Provide the [X, Y] coordinate of the cell's center where the given text is located.  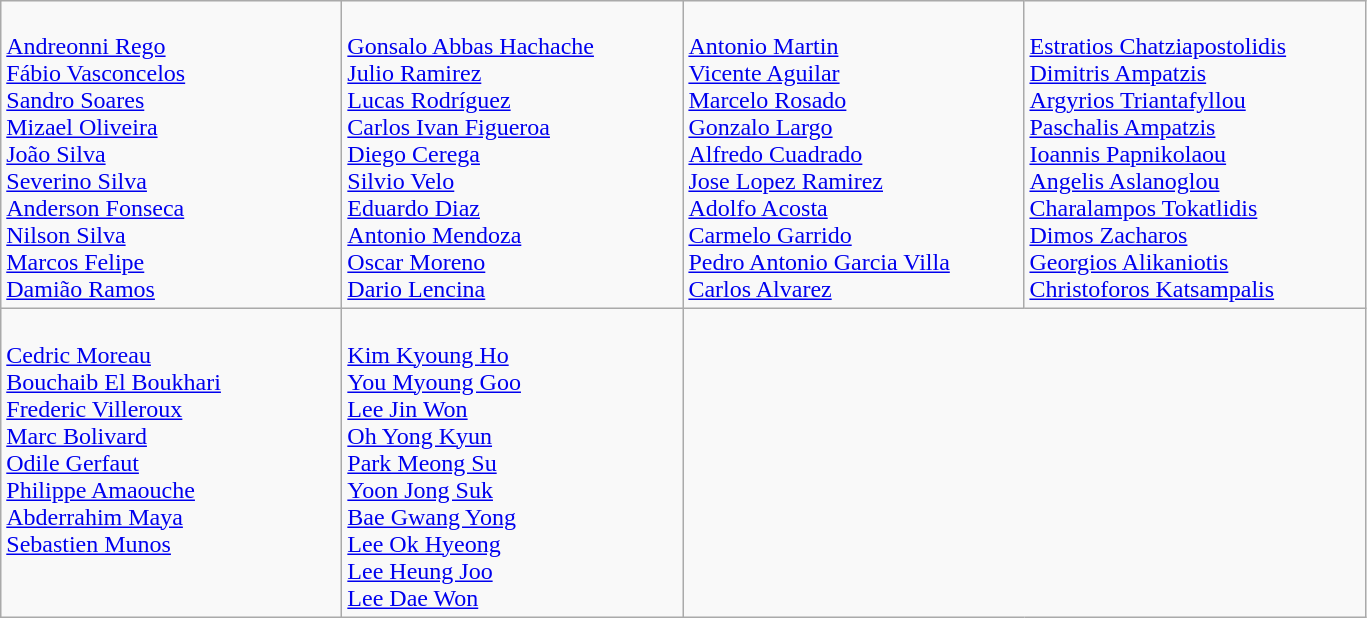
Cedric MoreauBouchaib El BoukhariFrederic VillerouxMarc BolivardOdile GerfautPhilippe AmaoucheAbderrahim MayaSebastien Munos [172, 463]
Kim Kyoung HoYou Myoung GooLee Jin WonOh Yong KyunPark Meong SuYoon Jong SukBae Gwang YongLee Ok HyeongLee Heung JooLee Dae Won [512, 463]
Gonsalo Abbas HachacheJulio RamirezLucas RodríguezCarlos Ivan FigueroaDiego CeregaSilvio VeloEduardo DiazAntonio MendozaOscar MorenoDario Lencina [512, 155]
Andreonni RegoFábio VasconcelosSandro SoaresMizael OliveiraJoão SilvaSeverino SilvaAnderson FonsecaNilson SilvaMarcos FelipeDamião Ramos [172, 155]
